Capture the cell that displays the provided text and extract its [x, y] central coordinate. 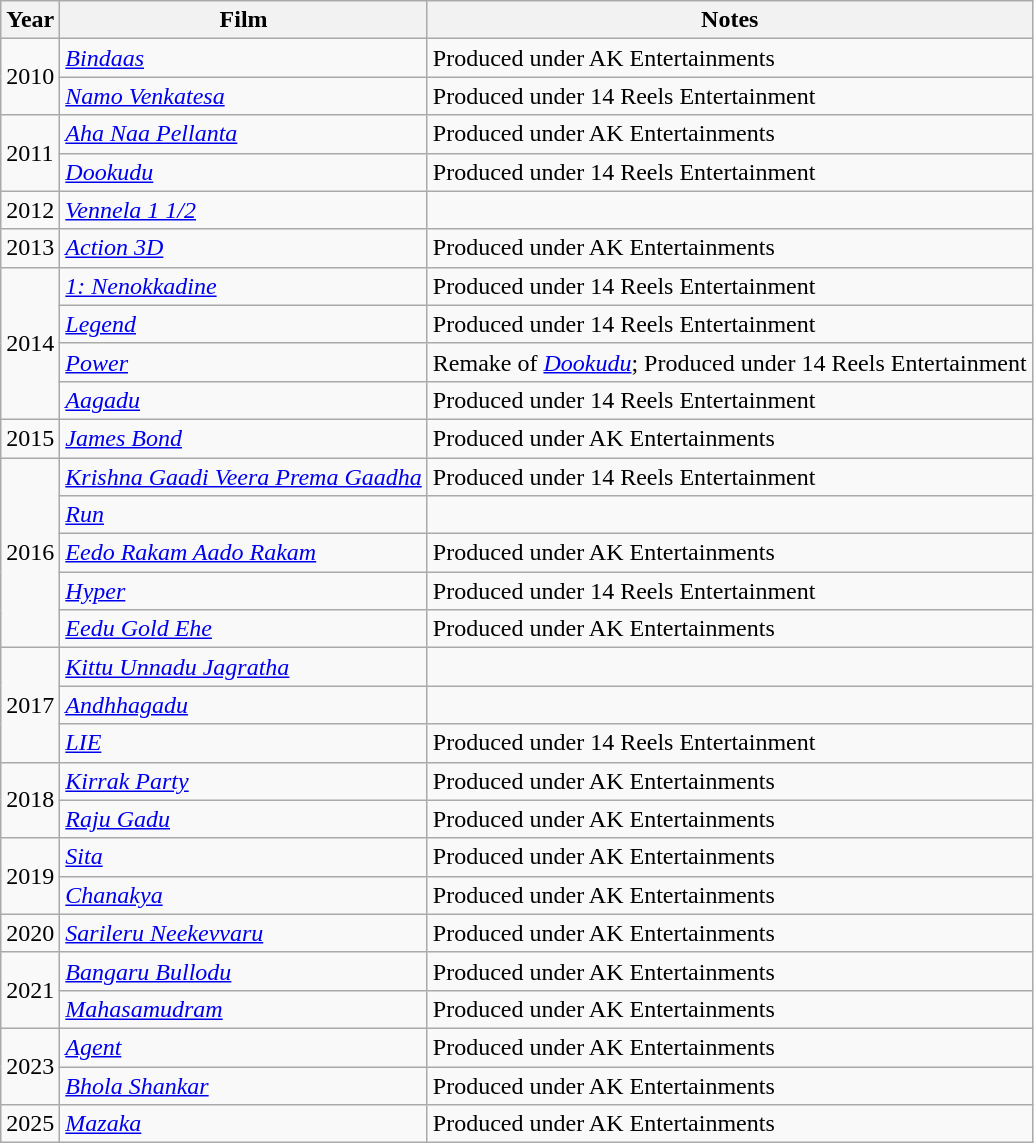
2025 [30, 1124]
Mazaka [244, 1124]
Agent [244, 1047]
2011 [30, 153]
Film [244, 20]
Eedo Rakam Aado Rakam [244, 553]
Bangaru Bullodu [244, 971]
Vennela 1 1/2 [244, 210]
Sarileru Neekevvaru [244, 933]
Year [30, 20]
1: Nenokkadine [244, 286]
Remake of Dookudu; Produced under 14 Reels Entertainment [730, 362]
James Bond [244, 438]
2017 [30, 705]
2012 [30, 210]
2021 [30, 990]
2023 [30, 1066]
LIE [244, 743]
Eedu Gold Ehe [244, 629]
Legend [244, 324]
2018 [30, 800]
Notes [730, 20]
2015 [30, 438]
Run [244, 515]
Kittu Unnadu Jagratha [244, 667]
Raju Gadu [244, 819]
2010 [30, 77]
Chanakya [244, 895]
Power [244, 362]
Aha Naa Pellanta [244, 134]
Namo Venkatesa [244, 96]
Sita [244, 857]
2016 [30, 553]
Bindaas [244, 58]
2014 [30, 343]
Action 3D [244, 248]
2013 [30, 248]
2020 [30, 933]
Krishna Gaadi Veera Prema Gaadha [244, 477]
Aagadu [244, 400]
Bhola Shankar [244, 1085]
Mahasamudram [244, 1009]
Dookudu [244, 172]
Andhhagadu [244, 705]
2019 [30, 876]
Kirrak Party [244, 781]
Hyper [244, 591]
